Return the (X, Y) coordinate for the center point of the cell that contains the specified text.  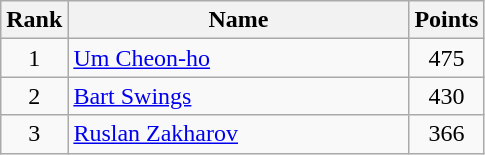
Bart Swings (238, 96)
Ruslan Zakharov (238, 134)
Rank (34, 20)
3 (34, 134)
475 (446, 58)
1 (34, 58)
Um Cheon-ho (238, 58)
366 (446, 134)
2 (34, 96)
Points (446, 20)
Name (238, 20)
430 (446, 96)
